Determine the [x, y] coordinate at the center of the cell enclosing the given text.  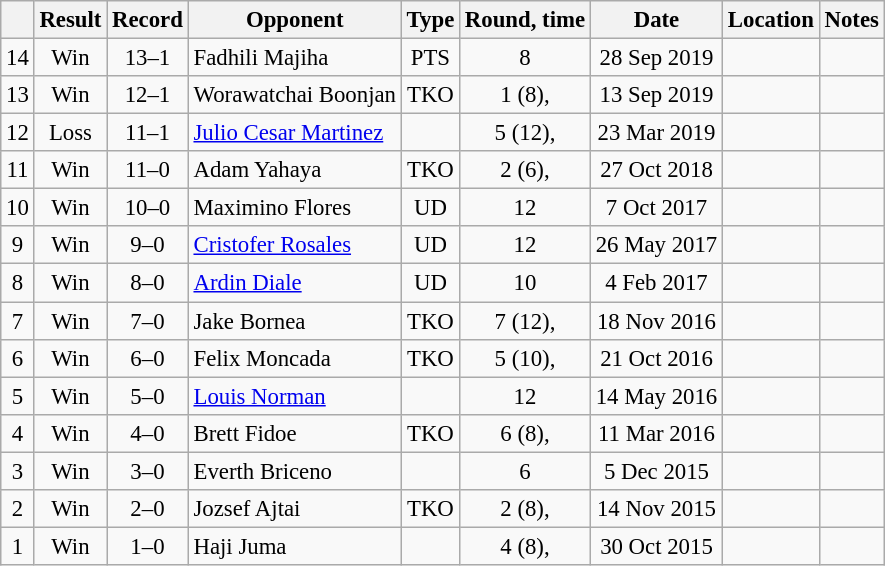
27 Oct 2018 [656, 170]
5–0 [148, 396]
Location [772, 20]
Jozsef Ajtai [294, 509]
23 Mar 2019 [656, 133]
7 [18, 321]
7 (12), [526, 321]
11 [18, 170]
13 [18, 95]
Jake Bornea [294, 321]
18 Nov 2016 [656, 321]
1–0 [148, 546]
4 [18, 433]
14 Nov 2015 [656, 509]
1 (8), [526, 95]
14 May 2016 [656, 396]
Maximino Flores [294, 208]
1 [18, 546]
Fadhili Majiha [294, 58]
5 Dec 2015 [656, 471]
Cristofer Rosales [294, 245]
6 (8), [526, 433]
4 Feb 2017 [656, 283]
Worawatchai Boonjan [294, 95]
Everth Briceno [294, 471]
Type [430, 20]
13–1 [148, 58]
2–0 [148, 509]
Julio Cesar Martinez [294, 133]
5 (10), [526, 358]
Result [70, 20]
5 [18, 396]
Notes [852, 20]
Opponent [294, 20]
2 (6), [526, 170]
7–0 [148, 321]
3–0 [148, 471]
6–0 [148, 358]
9 [18, 245]
Adam Yahaya [294, 170]
Louis Norman [294, 396]
10–0 [148, 208]
13 Sep 2019 [656, 95]
14 [18, 58]
Ardin Diale [294, 283]
2 (8), [526, 509]
26 May 2017 [656, 245]
Loss [70, 133]
Felix Moncada [294, 358]
9–0 [148, 245]
11 Mar 2016 [656, 433]
Brett Fidoe [294, 433]
2 [18, 509]
4 (8), [526, 546]
Record [148, 20]
Date [656, 20]
8–0 [148, 283]
7 Oct 2017 [656, 208]
28 Sep 2019 [656, 58]
PTS [430, 58]
21 Oct 2016 [656, 358]
30 Oct 2015 [656, 546]
11–0 [148, 170]
3 [18, 471]
12–1 [148, 95]
5 (12), [526, 133]
11–1 [148, 133]
Haji Juma [294, 546]
Round, time [526, 20]
4–0 [148, 433]
